Output the (X, Y) coordinate of the center of the cell containing the given text.  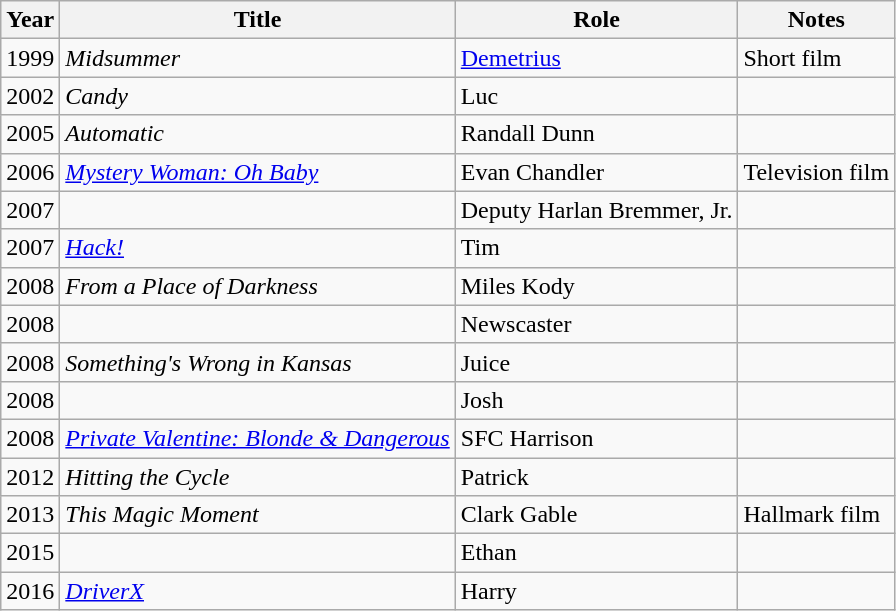
2015 (30, 553)
Deputy Harlan Bremmer, Jr. (596, 210)
This Magic Moment (258, 515)
1999 (30, 58)
Demetrius (596, 58)
Automatic (258, 134)
Ethan (596, 553)
SFC Harrison (596, 438)
Patrick (596, 477)
Short film (816, 58)
2012 (30, 477)
Clark Gable (596, 515)
Tim (596, 248)
Candy (258, 96)
Something's Wrong in Kansas (258, 362)
2016 (30, 591)
Newscaster (596, 324)
Private Valentine: Blonde & Dangerous (258, 438)
Mystery Woman: Oh Baby (258, 172)
Miles Kody (596, 286)
2002 (30, 96)
From a Place of Darkness (258, 286)
2006 (30, 172)
Hitting the Cycle (258, 477)
Television film (816, 172)
Notes (816, 20)
Title (258, 20)
Role (596, 20)
Josh (596, 400)
DriverX (258, 591)
2005 (30, 134)
Evan Chandler (596, 172)
Hack! (258, 248)
Hallmark film (816, 515)
Year (30, 20)
Midsummer (258, 58)
2013 (30, 515)
Harry (596, 591)
Luc (596, 96)
Juice (596, 362)
Randall Dunn (596, 134)
